Scan for the cell matching the given text and deliver its [x, y] coordinate at center. 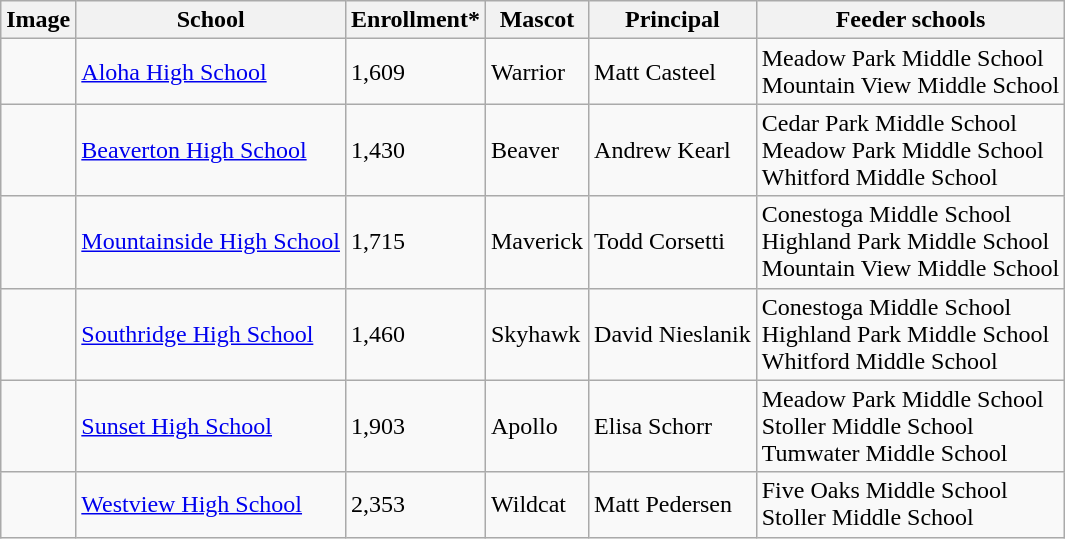
Elisa Schorr [673, 426]
Todd Corsetti [673, 242]
Enrollment* [416, 20]
Matt Casteel [673, 72]
1,903 [416, 426]
Maverick [536, 242]
Image [38, 20]
Principal [673, 20]
1,460 [416, 334]
Mountainside High School [211, 242]
Warrior [536, 72]
1,609 [416, 72]
Southridge High School [211, 334]
Westview High School [211, 504]
Andrew Kearl [673, 150]
School [211, 20]
Beaverton High School [211, 150]
Sunset High School [211, 426]
1,715 [416, 242]
Feeder schools [910, 20]
David Nieslanik [673, 334]
Apollo [536, 426]
2,353 [416, 504]
Aloha High School [211, 72]
Mascot [536, 20]
Meadow Park Middle SchoolMountain View Middle School [910, 72]
Conestoga Middle SchoolHighland Park Middle SchoolWhitford Middle School [910, 334]
Meadow Park Middle SchoolStoller Middle SchoolTumwater Middle School [910, 426]
Matt Pedersen [673, 504]
Skyhawk [536, 334]
Conestoga Middle SchoolHighland Park Middle SchoolMountain View Middle School [910, 242]
Cedar Park Middle SchoolMeadow Park Middle SchoolWhitford Middle School [910, 150]
1,430 [416, 150]
Five Oaks Middle SchoolStoller Middle School [910, 504]
Beaver [536, 150]
Wildcat [536, 504]
